Output the (X, Y) coordinate of the center of the cell containing the given text.  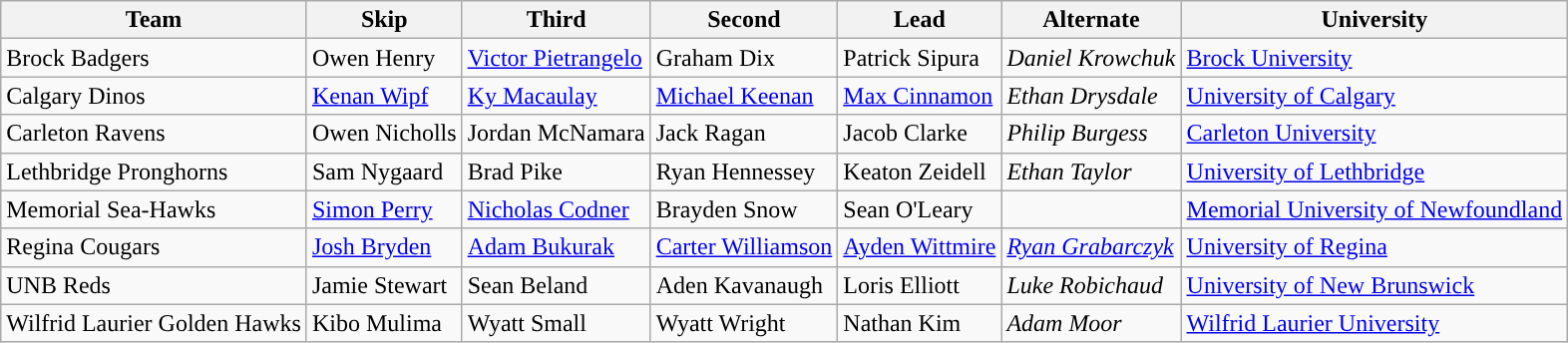
Adam Moor (1091, 323)
Wilfrid Laurier University (1374, 323)
Victor Pietrangelo (557, 58)
Ayden Wittmire (920, 247)
Simon Perry (384, 209)
Lead (920, 20)
Carleton University (1374, 134)
Kenan Wipf (384, 96)
Owen Nicholls (384, 134)
Calgary Dinos (154, 96)
Ky Macaulay (557, 96)
Nicholas Codner (557, 209)
University of Lethbridge (1374, 171)
Max Cinnamon (920, 96)
Sam Nygaard (384, 171)
Wyatt Small (557, 323)
University (1374, 20)
Carter Williamson (744, 247)
Wilfrid Laurier Golden Hawks (154, 323)
Josh Bryden (384, 247)
Alternate (1091, 20)
Memorial University of Newfoundland (1374, 209)
University of New Brunswick (1374, 285)
Brock University (1374, 58)
Third (557, 20)
Keaton Zeidell (920, 171)
Ryan Hennessey (744, 171)
Lethbridge Pronghorns (154, 171)
Ethan Drysdale (1091, 96)
Graham Dix (744, 58)
Brad Pike (557, 171)
Sean Beland (557, 285)
Second (744, 20)
Aden Kavanaugh (744, 285)
Adam Bukurak (557, 247)
Patrick Sipura (920, 58)
University of Regina (1374, 247)
Ryan Grabarczyk (1091, 247)
Carleton Ravens (154, 134)
Regina Cougars (154, 247)
UNB Reds (154, 285)
Jamie Stewart (384, 285)
Brock Badgers (154, 58)
Sean O'Leary (920, 209)
Memorial Sea-Hawks (154, 209)
Nathan Kim (920, 323)
Luke Robichaud (1091, 285)
Jack Ragan (744, 134)
Owen Henry (384, 58)
Team (154, 20)
Jacob Clarke (920, 134)
Skip (384, 20)
Ethan Taylor (1091, 171)
Philip Burgess (1091, 134)
Kibo Mulima (384, 323)
Jordan McNamara (557, 134)
Loris Elliott (920, 285)
University of Calgary (1374, 96)
Wyatt Wright (744, 323)
Daniel Krowchuk (1091, 58)
Brayden Snow (744, 209)
Michael Keenan (744, 96)
